Scan for the cell matching the given text and deliver its (x, y) coordinate at center. 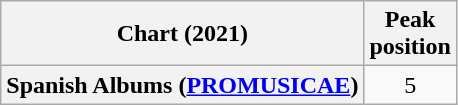
5 (410, 85)
Spanish Albums (PROMUSICAE) (182, 85)
Peakposition (410, 34)
Chart (2021) (182, 34)
